Scan for the cell matching the given text and deliver its [x, y] coordinate at center. 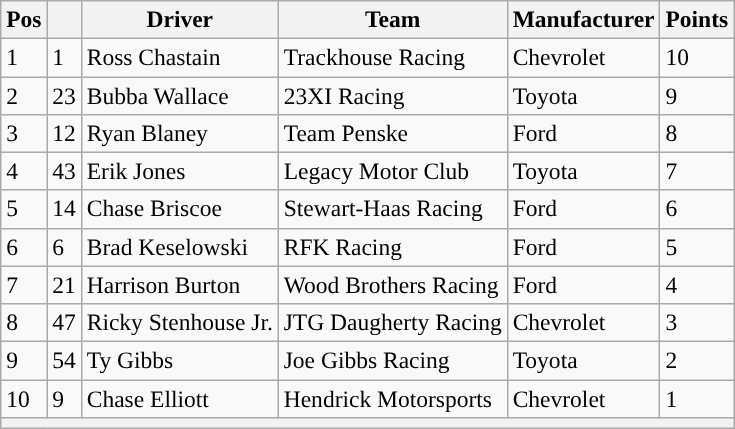
Chase Elliott [180, 398]
Wood Brothers Racing [392, 285]
Bubba Wallace [180, 95]
23XI Racing [392, 95]
Team [392, 19]
43 [64, 171]
Ross Chastain [180, 57]
21 [64, 285]
Points [697, 19]
Brad Keselowski [180, 247]
Pos [24, 19]
Ricky Stenhouse Jr. [180, 322]
23 [64, 95]
Erik Jones [180, 171]
Hendrick Motorsports [392, 398]
Joe Gibbs Racing [392, 360]
Legacy Motor Club [392, 171]
RFK Racing [392, 247]
Team Penske [392, 133]
JTG Daugherty Racing [392, 322]
47 [64, 322]
Ty Gibbs [180, 360]
Harrison Burton [180, 285]
54 [64, 360]
14 [64, 209]
Trackhouse Racing [392, 57]
Driver [180, 19]
12 [64, 133]
Chase Briscoe [180, 209]
Manufacturer [584, 19]
Stewart-Haas Racing [392, 209]
Ryan Blaney [180, 133]
